For the text-containing cell, return its midpoint in (x, y) coordinate format. 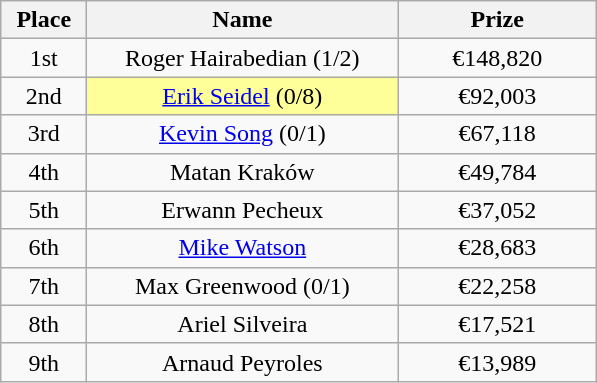
2nd (44, 96)
€92,003 (498, 96)
€22,258 (498, 286)
€49,784 (498, 172)
€148,820 (498, 58)
5th (44, 210)
Prize (498, 20)
Erik Seidel (0/8) (242, 96)
9th (44, 362)
Ariel Silveira (242, 324)
€67,118 (498, 134)
Roger Hairabedian (1/2) (242, 58)
6th (44, 248)
7th (44, 286)
Mike Watson (242, 248)
8th (44, 324)
Name (242, 20)
Erwann Pecheux (242, 210)
1st (44, 58)
€13,989 (498, 362)
Arnaud Peyroles (242, 362)
€17,521 (498, 324)
3rd (44, 134)
€28,683 (498, 248)
4th (44, 172)
Kevin Song (0/1) (242, 134)
Place (44, 20)
Max Greenwood (0/1) (242, 286)
€37,052 (498, 210)
Matan Kraków (242, 172)
